Extract the (X, Y) coordinate from the center of the cell holding the provided text.  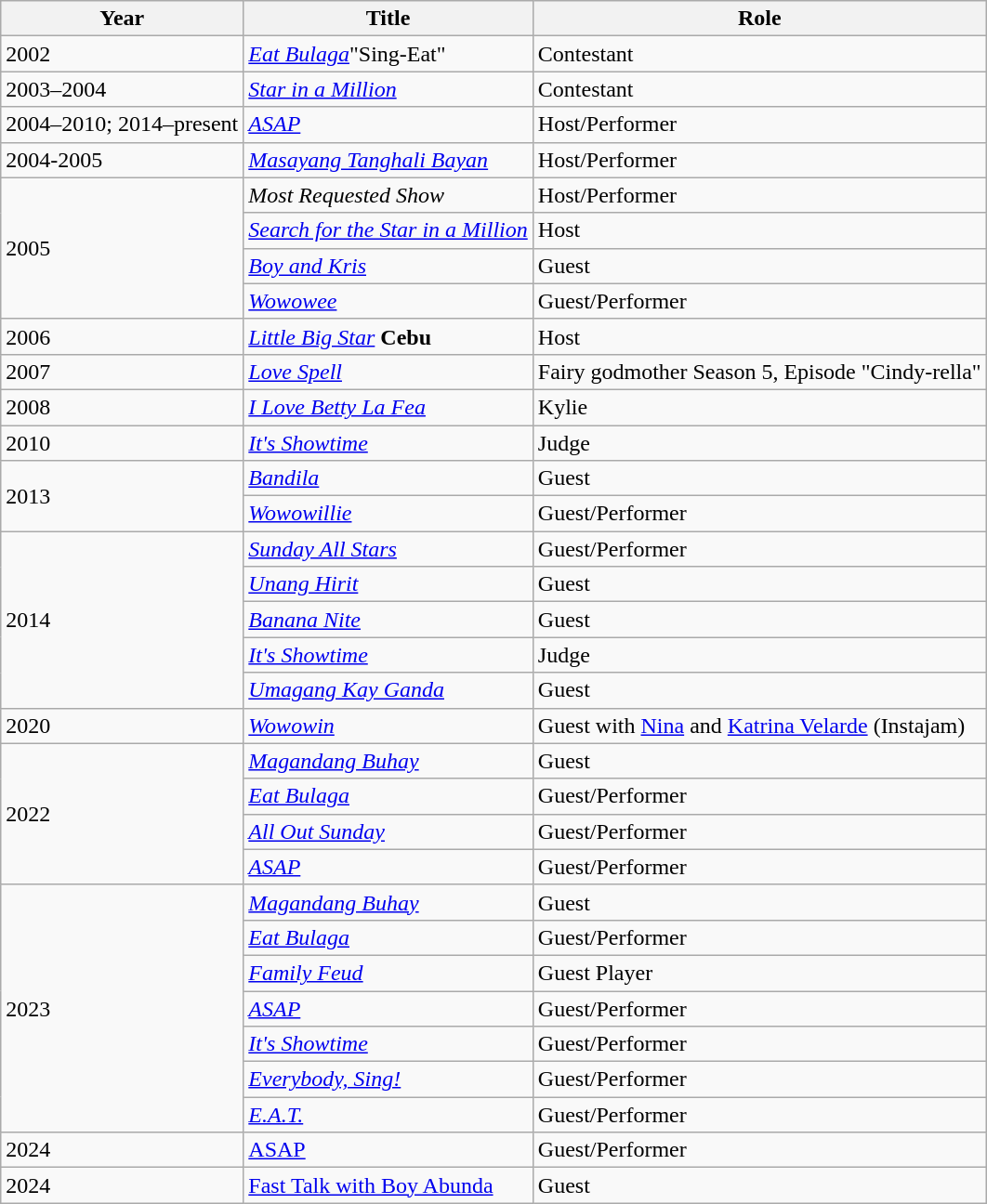
2003–2004 (123, 89)
Guest Player (759, 973)
2013 (123, 496)
Bandila (388, 478)
Boy and Kris (388, 266)
Little Big Star Cebu (388, 336)
Eat Bulaga"Sing-Eat" (388, 54)
2014 (123, 620)
2023 (123, 1008)
E.A.T. (388, 1115)
Family Feud (388, 973)
Fast Talk with Boy Abunda (388, 1185)
Fairy godmother Season 5, Episode "Cindy-rella" (759, 372)
Star in a Million (388, 89)
Guest with Nina and Katrina Velarde (Instajam) (759, 726)
2004-2005 (123, 160)
Love Spell (388, 372)
Role (759, 19)
Most Requested Show (388, 195)
Banana Nite (388, 620)
Wowowin (388, 726)
Unang Hirit (388, 584)
2006 (123, 336)
Everybody, Sing! (388, 1080)
Sunday All Stars (388, 549)
Wowowee (388, 301)
Masayang Tanghali Bayan (388, 160)
Wowowillie (388, 514)
Umagang Kay Ganda (388, 690)
Search for the Star in a Million (388, 230)
2005 (123, 248)
2010 (123, 443)
I Love Betty La Fea (388, 407)
2022 (123, 814)
All Out Sunday (388, 831)
2007 (123, 372)
2020 (123, 726)
2002 (123, 54)
2004–2010; 2014–present (123, 124)
Kylie (759, 407)
2008 (123, 407)
Year (123, 19)
Title (388, 19)
